Output the (x, y) coordinate of the center of the cell containing the given text.  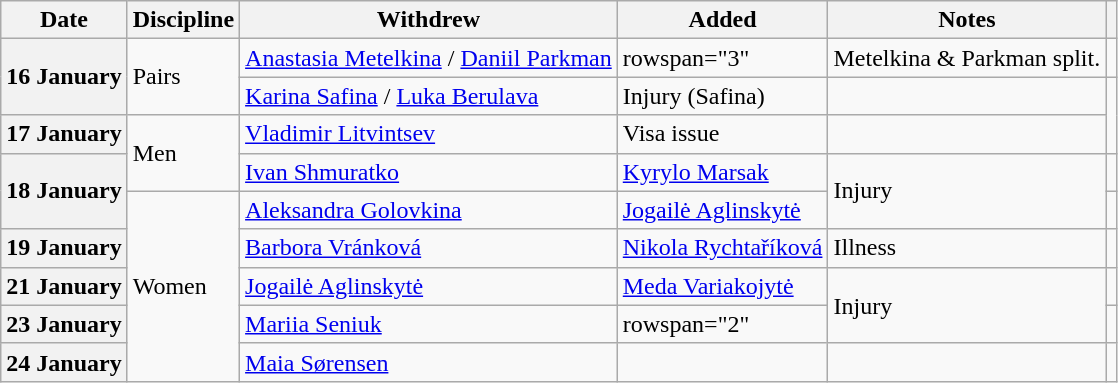
Vladimir Litvintsev (429, 134)
Date (64, 20)
Notes (967, 20)
rowspan="3" (722, 58)
Men (183, 153)
19 January (64, 248)
Kyrylo Marsak (722, 172)
Discipline (183, 20)
Ivan Shmuratko (429, 172)
Pairs (183, 77)
Maia Sørensen (429, 362)
16 January (64, 77)
Women (183, 286)
Metelkina & Parkman split. (967, 58)
Meda Variakojytė (722, 286)
17 January (64, 134)
23 January (64, 324)
rowspan="2" (722, 324)
Visa issue (722, 134)
Mariia Seniuk (429, 324)
Karina Safina / Luka Berulava (429, 96)
Barbora Vránková (429, 248)
Anastasia Metelkina / Daniil Parkman (429, 58)
Nikola Rychtaříková (722, 248)
Injury (Safina) (722, 96)
Illness (967, 248)
18 January (64, 191)
Added (722, 20)
Aleksandra Golovkina (429, 210)
21 January (64, 286)
Withdrew (429, 20)
24 January (64, 362)
